Identify which cell holds the provided text, then report its [x, y] central coordinate. 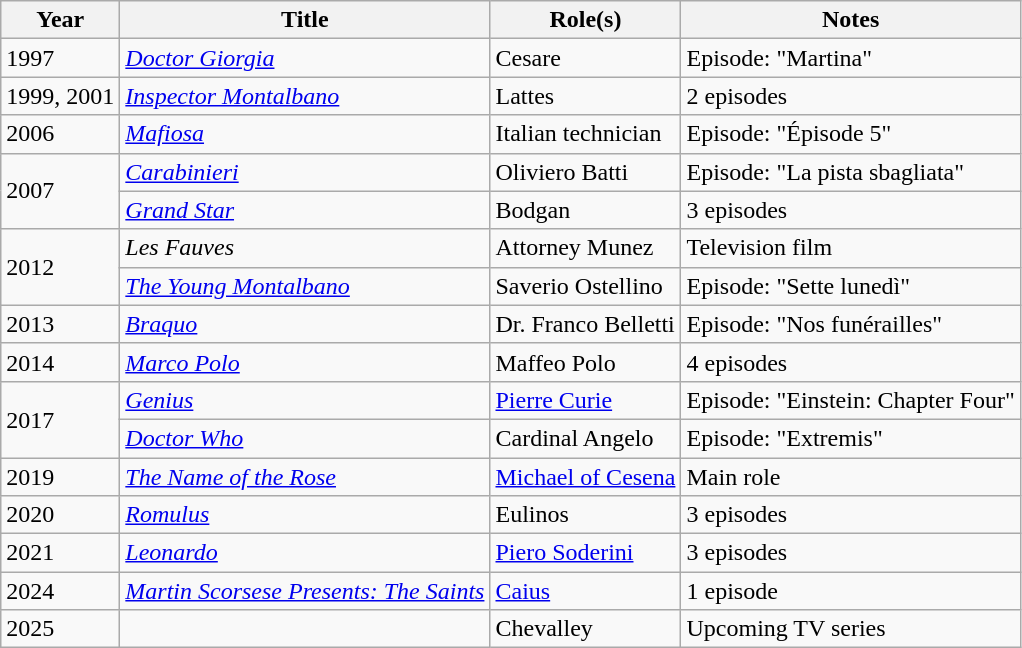
Attorney Munez [586, 248]
Doctor Who [305, 438]
2025 [60, 629]
Role(s) [586, 20]
2024 [60, 591]
2012 [60, 267]
Michael of Cesena [586, 477]
1999, 2001 [60, 96]
Lattes [586, 96]
2013 [60, 324]
Dr. Franco Belletti [586, 324]
Cesare [586, 58]
Oliviero Batti [586, 172]
Notes [850, 20]
Piero Soderini [586, 553]
The Name of the Rose [305, 477]
Title [305, 20]
Braquo [305, 324]
The Young Montalbano [305, 286]
2 episodes [850, 96]
Leonardo [305, 553]
Carabinieri [305, 172]
4 episodes [850, 362]
Doctor Giorgia [305, 58]
Episode: "Épisode 5" [850, 134]
Maffeo Polo [586, 362]
Cardinal Angelo [586, 438]
Episode: "Einstein: Chapter Four" [850, 400]
Upcoming TV series [850, 629]
Inspector Montalbano [305, 96]
Martin Scorsese Presents: The Saints [305, 591]
Episode: "La pista sbagliata" [850, 172]
2014 [60, 362]
Italian technician [586, 134]
2006 [60, 134]
2019 [60, 477]
Marco Polo [305, 362]
Caius [586, 591]
Romulus [305, 515]
Mafiosa [305, 134]
Les Fauves [305, 248]
2020 [60, 515]
2017 [60, 419]
Episode: "Sette lunedì" [850, 286]
2021 [60, 553]
Pierre Curie [586, 400]
Chevalley [586, 629]
1 episode [850, 591]
Bodgan [586, 210]
Grand Star [305, 210]
Eulinos [586, 515]
2007 [60, 191]
Episode: "Extremis" [850, 438]
Episode: "Nos funérailles" [850, 324]
Episode: "Martina" [850, 58]
Television film [850, 248]
Saverio Ostellino [586, 286]
Genius [305, 400]
1997 [60, 58]
Year [60, 20]
Main role [850, 477]
